Detect which cell encompasses the target text, then output its [X, Y] center coordinate. 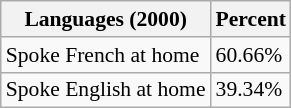
39.34% [251, 90]
Percent [251, 19]
Languages (2000) [106, 19]
60.66% [251, 55]
Spoke French at home [106, 55]
Spoke English at home [106, 90]
